Output the [x, y] coordinate of the center of the cell containing the given text.  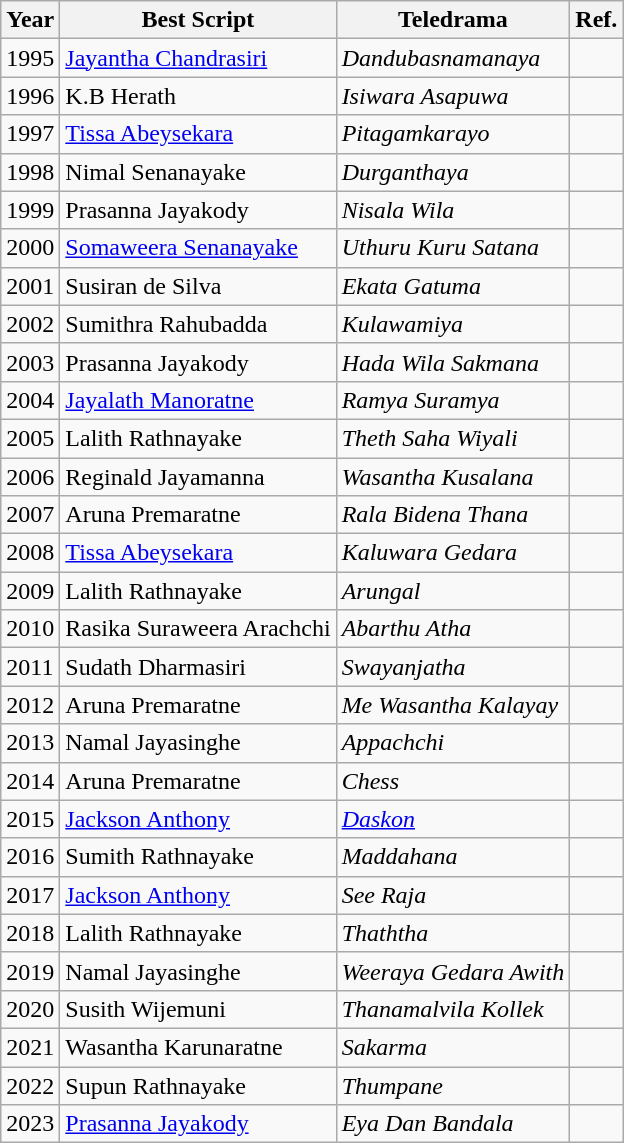
2008 [30, 553]
2018 [30, 933]
2021 [30, 1047]
Sakarma [453, 1047]
Isiwara Asapuwa [453, 96]
Ref. [596, 20]
Somaweera Senanayake [198, 248]
1998 [30, 172]
Reginald Jayamanna [198, 477]
Sumith Rathnayake [198, 857]
Hada Wila Sakmana [453, 362]
Supun Rathnayake [198, 1085]
2000 [30, 248]
Me Wasantha Kalayay [453, 705]
Year [30, 20]
1996 [30, 96]
2007 [30, 515]
2012 [30, 705]
Theth Saha Wiyali [453, 438]
2009 [30, 591]
2005 [30, 438]
Eya Dan Bandala [453, 1124]
Uthuru Kuru Satana [453, 248]
2001 [30, 286]
Swayanjatha [453, 667]
Susiran de Silva [198, 286]
2017 [30, 895]
Chess [453, 781]
Weeraya Gedara Awith [453, 971]
Best Script [198, 20]
2015 [30, 819]
Abarthu Atha [453, 629]
2011 [30, 667]
Durganthaya [453, 172]
Thaththa [453, 933]
Kulawamiya [453, 324]
2016 [30, 857]
1995 [30, 58]
2010 [30, 629]
Nisala Wila [453, 210]
Ekata Gatuma [453, 286]
Ramya Suramya [453, 400]
2002 [30, 324]
Thumpane [453, 1085]
2013 [30, 743]
Wasantha Kusalana [453, 477]
2004 [30, 400]
2003 [30, 362]
2020 [30, 1009]
Maddahana [453, 857]
2019 [30, 971]
2022 [30, 1085]
Nimal Senanayake [198, 172]
2006 [30, 477]
Sumithra Rahubadda [198, 324]
Thanamalvila Kollek [453, 1009]
Rala Bidena Thana [453, 515]
Jayantha Chandrasiri [198, 58]
K.B Herath [198, 96]
See Raja [453, 895]
Appachchi [453, 743]
2014 [30, 781]
2023 [30, 1124]
Sudath Dharmasiri [198, 667]
Rasika Suraweera Arachchi [198, 629]
Pitagamkarayo [453, 134]
Dandubasnamanaya [453, 58]
Jayalath Manoratne [198, 400]
1997 [30, 134]
1999 [30, 210]
Susith Wijemuni [198, 1009]
Teledrama [453, 20]
Wasantha Karunaratne [198, 1047]
Arungal [453, 591]
Kaluwara Gedara [453, 553]
Daskon [453, 819]
